Output the (x, y) coordinate of the center of the cell containing the given text.  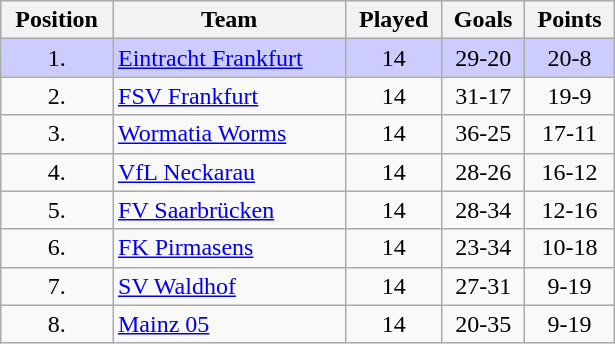
31-17 (484, 96)
20-35 (484, 324)
2. (57, 96)
SV Waldhof (228, 286)
1. (57, 58)
Goals (484, 20)
FV Saarbrücken (228, 210)
FSV Frankfurt (228, 96)
29-20 (484, 58)
19-9 (570, 96)
3. (57, 134)
5. (57, 210)
10-18 (570, 248)
Eintracht Frankfurt (228, 58)
4. (57, 172)
Wormatia Worms (228, 134)
Mainz 05 (228, 324)
12-16 (570, 210)
28-34 (484, 210)
17-11 (570, 134)
Played (394, 20)
36-25 (484, 134)
23-34 (484, 248)
FK Pirmasens (228, 248)
Points (570, 20)
VfL Neckarau (228, 172)
7. (57, 286)
28-26 (484, 172)
Team (228, 20)
Position (57, 20)
20-8 (570, 58)
16-12 (570, 172)
8. (57, 324)
27-31 (484, 286)
6. (57, 248)
